Capture the cell that displays the provided text and extract its [x, y] central coordinate. 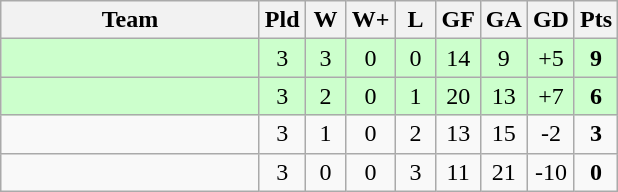
20 [458, 96]
+5 [550, 58]
L [416, 20]
Pld [282, 20]
11 [458, 172]
W [326, 20]
+7 [550, 96]
GD [550, 20]
GF [458, 20]
6 [596, 96]
GA [504, 20]
14 [458, 58]
-2 [550, 134]
Team [130, 20]
W+ [370, 20]
-10 [550, 172]
21 [504, 172]
15 [504, 134]
Pts [596, 20]
